Detect which cell encompasses the target text, then output its (x, y) center coordinate. 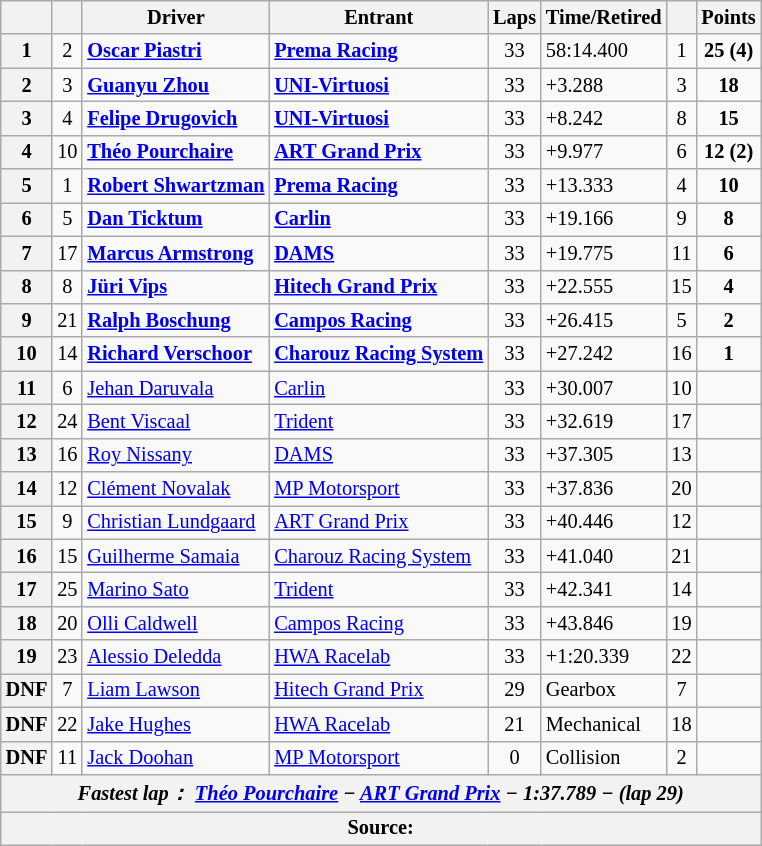
+3.288 (604, 85)
Théo Pourchaire (176, 152)
Guanyu Zhou (176, 85)
+37.836 (604, 489)
58:14.400 (604, 51)
Jehan Daruvala (176, 388)
Jake Hughes (176, 724)
+1:20.339 (604, 657)
Driver (176, 17)
Clément Novalak (176, 489)
24 (67, 421)
+43.846 (604, 623)
+37.305 (604, 455)
Robert Shwartzman (176, 186)
Olli Caldwell (176, 623)
Fastest lap： Théo Pourchaire − ART Grand Prix − 1:37.789 − (lap 29) (381, 792)
Mechanical (604, 724)
Liam Lawson (176, 690)
Time/Retired (604, 17)
+42.341 (604, 589)
Bent Viscaal (176, 421)
Collision (604, 758)
+13.333 (604, 186)
+41.040 (604, 556)
Gearbox (604, 690)
+40.446 (604, 522)
+8.242 (604, 118)
+19.775 (604, 253)
Marino Sato (176, 589)
+27.242 (604, 354)
25 (4) (729, 51)
Roy Nissany (176, 455)
+19.166 (604, 219)
Jack Doohan (176, 758)
+32.619 (604, 421)
Points (729, 17)
Marcus Armstrong (176, 253)
Christian Lundgaard (176, 522)
Felipe Drugovich (176, 118)
Oscar Piastri (176, 51)
+26.415 (604, 320)
Source: (381, 828)
Alessio Deledda (176, 657)
Dan Ticktum (176, 219)
+22.555 (604, 287)
0 (514, 758)
+30.007 (604, 388)
Laps (514, 17)
Richard Verschoor (176, 354)
+9.977 (604, 152)
Guilherme Samaia (176, 556)
Entrant (378, 17)
12 (2) (729, 152)
29 (514, 690)
25 (67, 589)
23 (67, 657)
Ralph Boschung (176, 320)
Jüri Vips (176, 287)
